Search for the cell housing the specified text and yield its [X, Y] center coordinate. 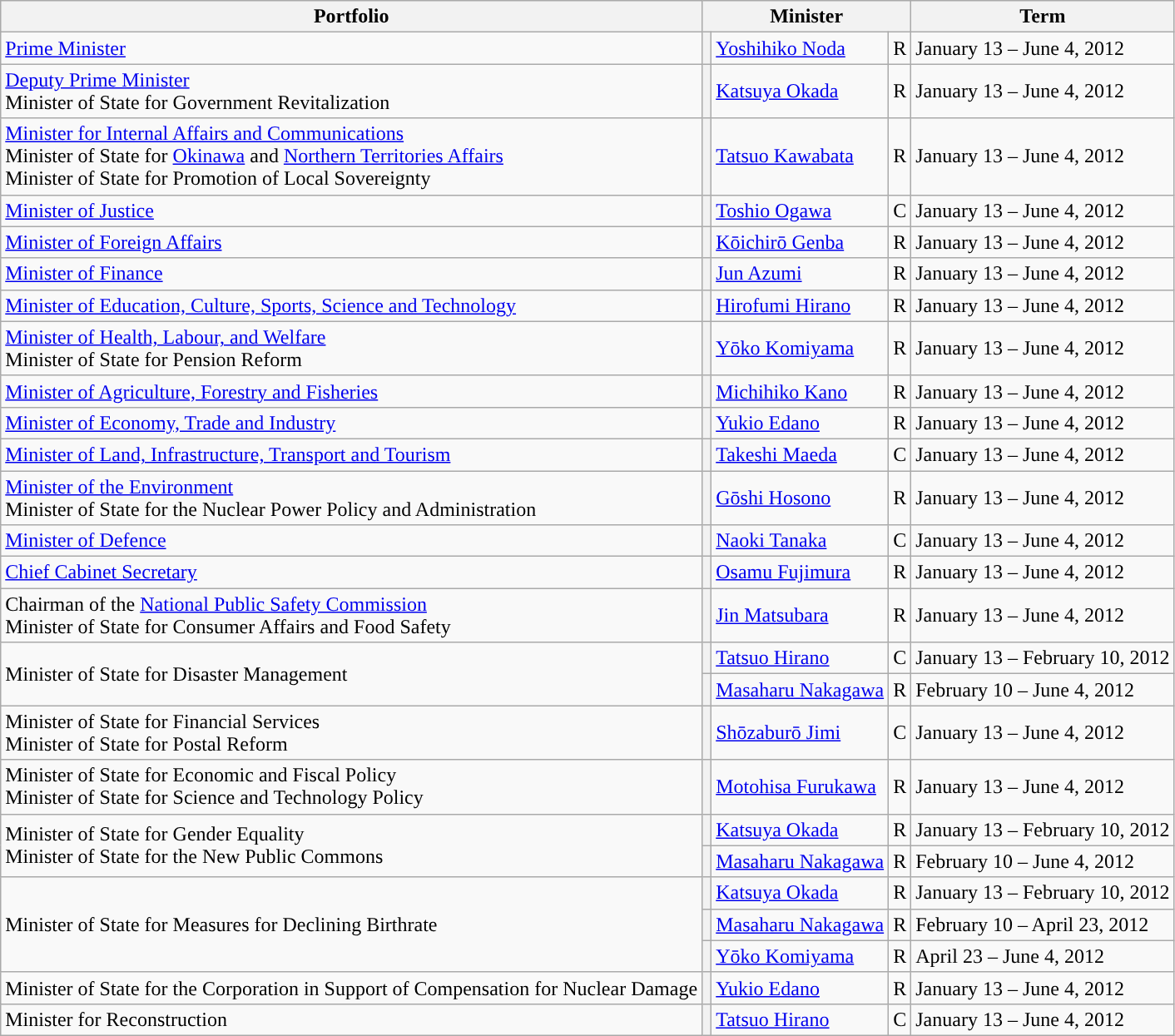
Minister of State for Financial Services Minister of State for Postal Reform [351, 732]
Minister of State for Gender Equality Minister of State for the New Public Commons [351, 845]
Takeshi Maeda [801, 454]
Kōichirō Genba [801, 242]
February 10 – April 23, 2012 [1043, 924]
Osamu Fujimura [801, 573]
Naoki Tanaka [801, 541]
Minister of Agriculture, Forestry and Fisheries [351, 391]
Minister of Justice [351, 211]
Motohisa Furukawa [801, 787]
Minister of the Environment Minister of State for the Nuclear Power Policy and Administration [351, 498]
Tatsuo Kawabata [801, 156]
Chairman of the National Public Safety Commission Minister of State for Consumer Affairs and Food Safety [351, 616]
Minister of Defence [351, 541]
Prime Minister [351, 48]
Minister of State for Disaster Management [351, 674]
Minister of Foreign Affairs [351, 242]
Minister [807, 17]
Minister of State for Measures for Declining Birthrate [351, 924]
Minister of State for the Corporation in Support of Compensation for Nuclear Damage [351, 988]
Minister for Reconstruction [351, 1019]
Term [1043, 17]
Minister of Finance [351, 274]
Minister of Land, Infrastructure, Transport and Tourism [351, 454]
Shōzaburō Jimi [801, 732]
Gōshi Hosono [801, 498]
April 23 – June 4, 2012 [1043, 956]
Toshio Ogawa [801, 211]
Minister of Education, Culture, Sports, Science and Technology [351, 305]
Chief Cabinet Secretary [351, 573]
Michihiko Kano [801, 391]
Deputy Prime Minister Minister of State for Government Revitalization [351, 92]
Hirofumi Hirano [801, 305]
Portfolio [351, 17]
Minister of State for Economic and Fiscal Policy Minister of State for Science and Technology Policy [351, 787]
Jun Azumi [801, 274]
Minister of Health, Labour, and Welfare Minister of State for Pension Reform [351, 348]
Minister of Economy, Trade and Industry [351, 423]
Jin Matsubara [801, 616]
Yoshihiko Noda [801, 48]
